For the text-containing cell, return its midpoint in [X, Y] coordinate format. 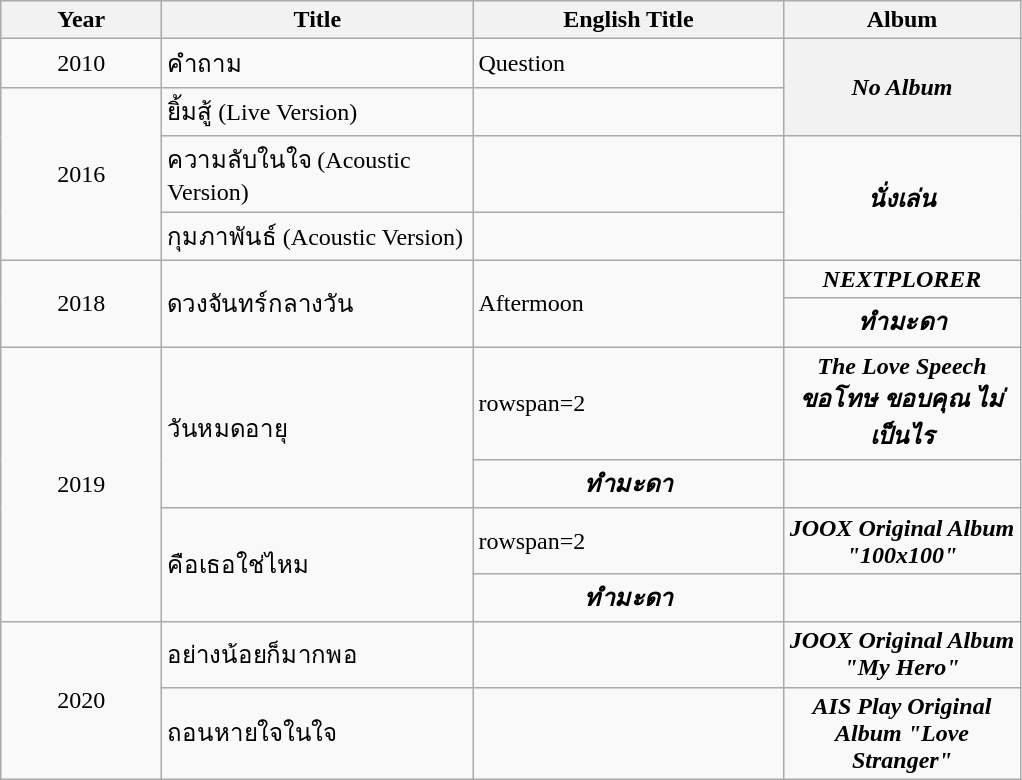
No Album [902, 88]
กุมภาพันธ์ (Acoustic Version) [318, 236]
English Title [628, 20]
ความลับในใจ (Acoustic Version) [318, 174]
2018 [82, 304]
อย่างน้อยก็มากพอ [318, 654]
JOOX Original Album"My Hero" [902, 654]
2016 [82, 174]
2010 [82, 64]
คือเธอใช่ไหม [318, 565]
JOOX Original Album "100x100" [902, 540]
วันหมดอายุ [318, 428]
2019 [82, 484]
ดวงจันทร์กลางวัน [318, 304]
AIS Play Original Album "Love Stranger" [902, 733]
Album [902, 20]
ยิ้มสู้ (Live Version) [318, 112]
Title [318, 20]
ถอนหายใจในใจ [318, 733]
2020 [82, 700]
Question [628, 64]
คำถาม [318, 64]
Year [82, 20]
The Love Speech ขอโทษ ขอบคุณ ไม่เป็นไร [902, 404]
Aftermoon [628, 304]
NEXTPLORER [902, 279]
นั่งเล่น [902, 198]
